Identify which cell holds the provided text, then report its [X, Y] central coordinate. 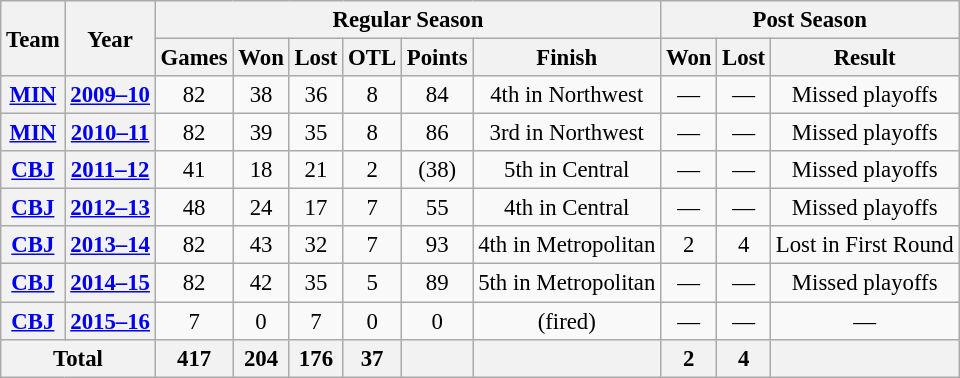
32 [316, 245]
86 [436, 133]
(fired) [567, 321]
93 [436, 245]
2013–14 [110, 245]
Finish [567, 58]
2011–12 [110, 170]
2015–16 [110, 321]
38 [261, 95]
2010–11 [110, 133]
417 [194, 358]
43 [261, 245]
2014–15 [110, 283]
4th in Northwest [567, 95]
204 [261, 358]
Lost in First Round [864, 245]
Team [33, 38]
Year [110, 38]
Regular Season [408, 20]
Total [78, 358]
21 [316, 170]
OTL [372, 58]
4th in Central [567, 208]
24 [261, 208]
4th in Metropolitan [567, 245]
Post Season [810, 20]
48 [194, 208]
5th in Metropolitan [567, 283]
Result [864, 58]
5 [372, 283]
55 [436, 208]
41 [194, 170]
89 [436, 283]
5th in Central [567, 170]
2009–10 [110, 95]
84 [436, 95]
18 [261, 170]
3rd in Northwest [567, 133]
176 [316, 358]
Games [194, 58]
(38) [436, 170]
42 [261, 283]
37 [372, 358]
17 [316, 208]
Points [436, 58]
36 [316, 95]
39 [261, 133]
2012–13 [110, 208]
